Identify which cell holds the provided text, then report its (X, Y) central coordinate. 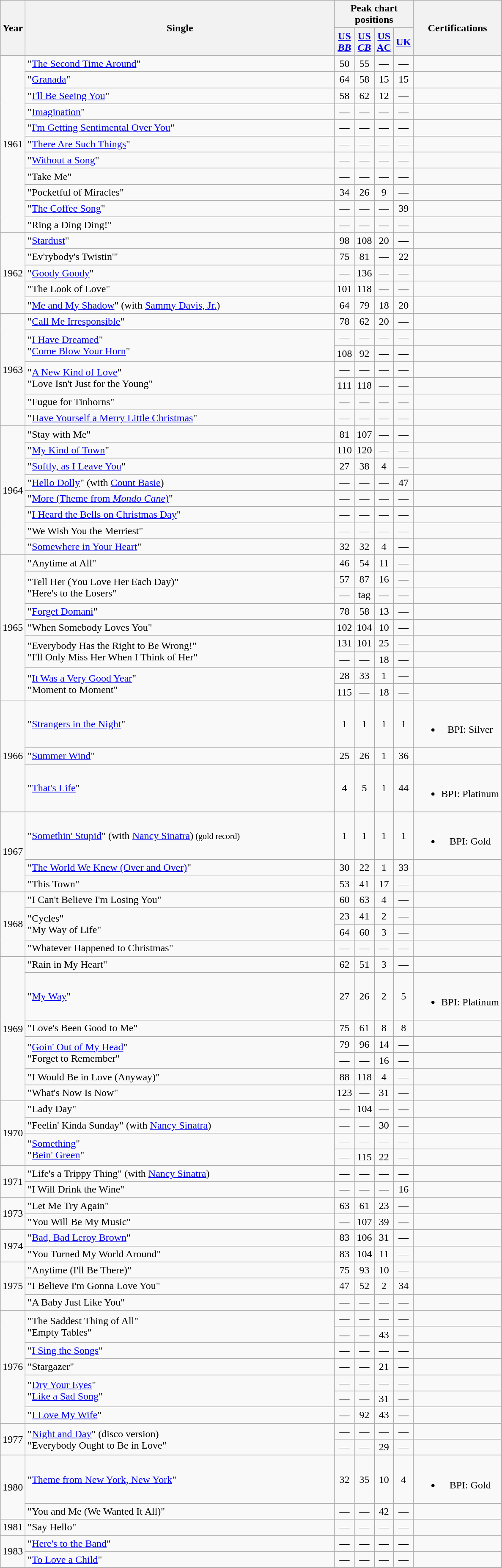
USBB (344, 41)
"My Way" (180, 997)
1963 (13, 370)
"You Turned My World Around" (180, 1254)
"A New Kind of Love" "Love Isn't Just for the Young" (180, 378)
"A Baby Just Like You" (180, 1302)
1965 (13, 627)
1977 (13, 1439)
"I Believe I'm Gonna Love You" (180, 1286)
"Rain in My Heart" (180, 964)
"I Heard the Bells on Christmas Day" (180, 515)
"More (Theme from Mondo Cane)" (180, 499)
"Take Me" (180, 176)
1971 (13, 1182)
44 (403, 787)
50 (344, 63)
"Granada" (180, 80)
52 (365, 1286)
88 (344, 1077)
51 (365, 964)
"Have Yourself a Merry Little Christmas" (180, 418)
"Stargazer" (180, 1366)
1980 (13, 1488)
98 (344, 241)
"Somethin' Stupid" (with Nancy Sinatra) (gold record) (180, 836)
"Without a Song" (180, 160)
BPI: Silver (458, 724)
"Cycles""My Way of Life" (180, 924)
123 (344, 1093)
"We Wish You the Merriest" (180, 531)
"Somewhere in Your Heart" (180, 547)
"You and Me (We Wanted It All)" (180, 1511)
102 (344, 627)
"Hello Dolly" (with Count Basie) (180, 482)
"I Have Dreamed" "Come Blow Your Horn" (180, 345)
Single (180, 28)
"Goin' Out of My Head" "Forget to Remember" (180, 1052)
"What's Now Is Now" (180, 1093)
1974 (13, 1246)
"Ev'rybody's Twistin'" (180, 257)
136 (365, 273)
1966 (13, 756)
1967 (13, 852)
"Lady Day" (180, 1109)
"Pocketful of Miracles" (180, 192)
"I Would Be in Love (Anyway)" (180, 1077)
"Imagination" (180, 112)
46 (344, 563)
"Call Me Irresponsible" (180, 321)
"Dry Your Eyes" "Like a Sad Song" (180, 1391)
"Something" "Bein' Green" (180, 1149)
1975 (13, 1286)
1981 (13, 1527)
13 (384, 611)
55 (365, 63)
96 (365, 1044)
"Everybody Has the Right to Be Wrong!" "I'll Only Miss Her When I Think of Her" (180, 651)
UK (403, 41)
1968 (13, 924)
1970 (13, 1133)
"Softly, as I Leave You" (180, 466)
29 (384, 1447)
"There Are Such Things" (180, 144)
9 (384, 192)
"The Coffee Song" (180, 208)
42 (384, 1511)
"The Saddest Thing of All""Empty Tables" (180, 1326)
1976 (13, 1366)
"I'm Getting Sentimental Over You" (180, 128)
"The Look of Love" (180, 289)
35 (365, 1479)
38 (365, 466)
1969 (13, 1029)
1962 (13, 273)
12 (384, 96)
"Stay with Me" (180, 434)
54 (365, 563)
"Love's Been Good to Me" (180, 1028)
"Let Me Try Again" (180, 1206)
"Anytime at All" (180, 563)
87 (365, 579)
106 (365, 1238)
"Goody Goody" (180, 273)
36 (403, 756)
"You Will Be My Music" (180, 1222)
"My Kind of Town" (180, 450)
"The World We Knew (Over and Over)" (180, 868)
111 (344, 386)
"It Was a Very Good Year" "Moment to Moment" (180, 684)
"I Love My Wife" (180, 1415)
1964 (13, 490)
17 (384, 884)
"Stardust" (180, 241)
"Strangers in the Night" (180, 724)
"Forget Domani" (180, 611)
"Bad, Bad Leroy Brown" (180, 1238)
"Here's to the Band" (180, 1543)
"I Will Drink the Wine" (180, 1190)
"When Somebody Loves You" (180, 627)
"Anytime (I'll Be There)" (180, 1270)
57 (344, 579)
"Summer Wind" (180, 756)
110 (344, 450)
tag (365, 595)
"To Love a Child" (180, 1560)
"Tell Her (You Love Her Each Day)" "Here's to the Losers" (180, 587)
"I'll Be Seeing You" (180, 96)
131 (344, 643)
USAC (384, 41)
1961 (13, 144)
"Life's a Trippy Thing" (with Nancy Sinatra) (180, 1173)
1983 (13, 1551)
"That's Life" (180, 787)
"I Can't Believe I'm Losing You" (180, 900)
120 (365, 450)
Year (13, 28)
28 (344, 676)
93 (365, 1270)
"I Sing the Songs" (180, 1350)
14 (384, 1044)
USCB (365, 41)
"Fugue for Tinhorns" (180, 402)
"The Second Time Around" (180, 63)
"This Town" (180, 884)
Certifications (458, 28)
"Whatever Happened to Christmas" (180, 948)
21 (384, 1366)
"Feelin' Kinda Sunday" (with Nancy Sinatra) (180, 1125)
"Me and My Shadow" (with Sammy Davis, Jr.) (180, 305)
1973 (13, 1214)
"Night and Day" (disco version) "Everybody Ought to Be in Love" (180, 1439)
53 (344, 884)
"Ring a Ding Ding!" (180, 225)
"Say Hello" (180, 1527)
Peak chartpositions (374, 14)
"Theme from New York, New York" (180, 1479)
